Search for the cell housing the specified text and yield its [X, Y] center coordinate. 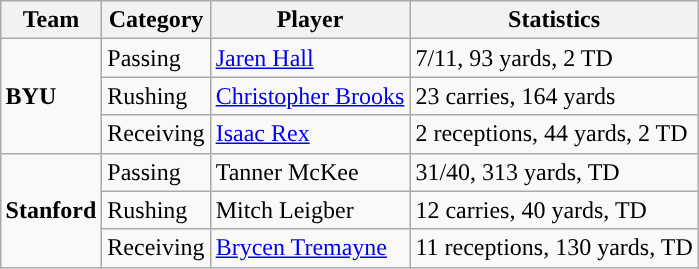
Category [156, 20]
Isaac Rex [310, 134]
BYU [51, 96]
2 receptions, 44 yards, 2 TD [554, 134]
Player [310, 20]
Team [51, 20]
23 carries, 164 yards [554, 96]
31/40, 313 yards, TD [554, 172]
Brycen Tremayne [310, 248]
Tanner McKee [310, 172]
Christopher Brooks [310, 96]
12 carries, 40 yards, TD [554, 210]
Stanford [51, 210]
11 receptions, 130 yards, TD [554, 248]
Statistics [554, 20]
Mitch Leigber [310, 210]
Jaren Hall [310, 58]
7/11, 93 yards, 2 TD [554, 58]
